Provide the [x, y] coordinate of the cell's center where the given text is located.  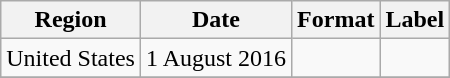
Date [216, 20]
United States [71, 58]
Format [336, 20]
Label [415, 20]
Region [71, 20]
1 August 2016 [216, 58]
